Capture the cell that displays the provided text and extract its (X, Y) central coordinate. 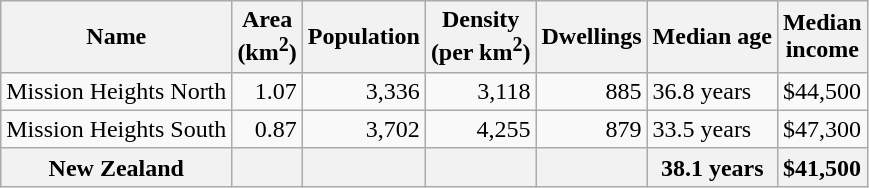
Mission Heights North (116, 91)
36.8 years (712, 91)
0.87 (267, 129)
885 (592, 91)
1.07 (267, 91)
879 (592, 129)
3,336 (364, 91)
$44,500 (822, 91)
Mission Heights South (116, 129)
3,702 (364, 129)
Medianincome (822, 37)
Name (116, 37)
4,255 (480, 129)
33.5 years (712, 129)
Dwellings (592, 37)
Median age (712, 37)
3,118 (480, 91)
38.1 years (712, 167)
$41,500 (822, 167)
Density(per km2) (480, 37)
$47,300 (822, 129)
New Zealand (116, 167)
Population (364, 37)
Area(km2) (267, 37)
